Detect which cell encompasses the target text, then output its [X, Y] center coordinate. 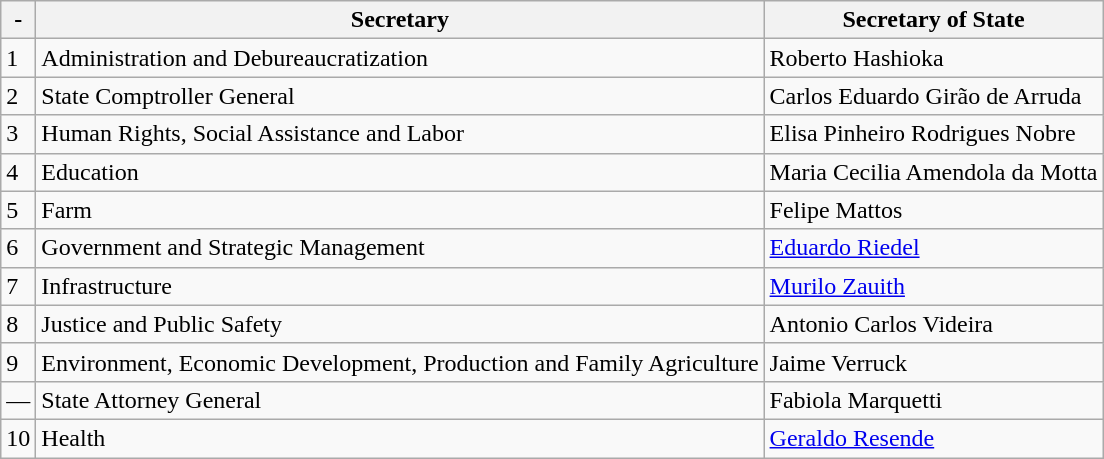
7 [18, 286]
Felipe Mattos [934, 210]
Geraldo Resende [934, 438]
3 [18, 134]
Jaime Verruck [934, 362]
Health [400, 438]
5 [18, 210]
State Attorney General [400, 400]
Secretary of State [934, 20]
Fabiola Marquetti [934, 400]
Environment, Economic Development, Production and Family Agriculture [400, 362]
4 [18, 172]
10 [18, 438]
Education [400, 172]
State Comptroller General [400, 96]
- [18, 20]
Secretary [400, 20]
6 [18, 248]
Eduardo Riedel [934, 248]
— [18, 400]
Human Rights, Social Assistance and Labor [400, 134]
Roberto Hashioka [934, 58]
2 [18, 96]
Elisa Pinheiro Rodrigues Nobre [934, 134]
Infrastructure [400, 286]
1 [18, 58]
Justice and Public Safety [400, 324]
9 [18, 362]
8 [18, 324]
Murilo Zauith [934, 286]
Administration and Debureaucratization [400, 58]
Government and Strategic Management [400, 248]
Carlos Eduardo Girão de Arruda [934, 96]
Maria Cecilia Amendola da Motta [934, 172]
Farm [400, 210]
Antonio Carlos Videira [934, 324]
